Find where the given text appears and provide that cell's center as [X, Y] coordinate. 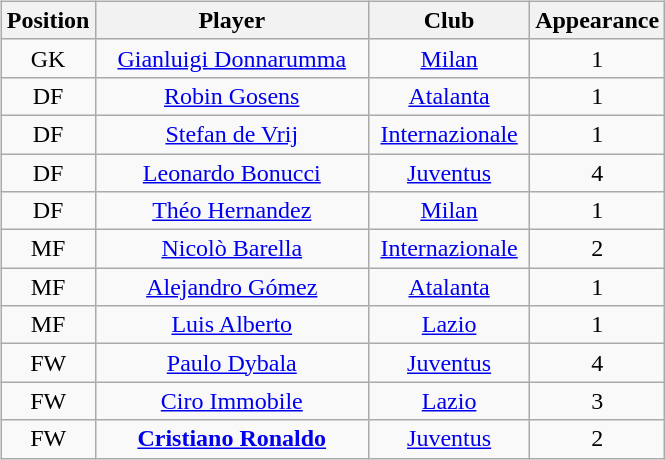
Théo Hernandez [232, 211]
Paulo Dybala [232, 363]
Ciro Immobile [232, 401]
Nicolò Barella [232, 249]
Appearance [598, 20]
Alejandro Gómez [232, 287]
Player [232, 20]
Cristiano Ronaldo [232, 439]
Luis Alberto [232, 325]
Gianluigi Donnarumma [232, 58]
Stefan de Vrij [232, 134]
Leonardo Bonucci [232, 173]
3 [598, 401]
Club [450, 20]
Position [48, 20]
GK [48, 58]
Robin Gosens [232, 96]
